Return the [X, Y] coordinate for the center point of the cell that contains the specified text.  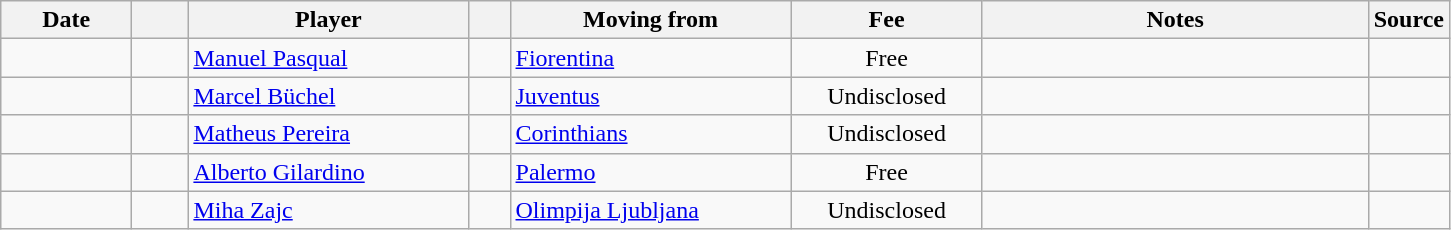
Fee [886, 20]
Moving from [650, 20]
Alberto Gilardino [328, 172]
Palermo [650, 172]
Marcel Büchel [328, 96]
Matheus Pereira [328, 134]
Player [328, 20]
Miha Zajc [328, 210]
Fiorentina [650, 58]
Source [1408, 20]
Date [66, 20]
Notes [1175, 20]
Juventus [650, 96]
Manuel Pasqual [328, 58]
Olimpija Ljubljana [650, 210]
Corinthians [650, 134]
